Provide the (X, Y) coordinate of the cell's center where the given text is located.  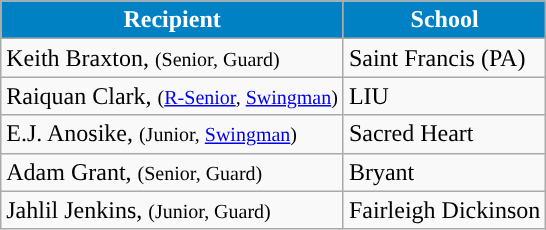
LIU (444, 96)
Sacred Heart (444, 134)
Fairleigh Dickinson (444, 210)
E.J. Anosike, (Junior, Swingman) (172, 134)
Keith Braxton, (Senior, Guard) (172, 58)
School (444, 20)
Jahlil Jenkins, (Junior, Guard) (172, 210)
Recipient (172, 20)
Adam Grant, (Senior, Guard) (172, 172)
Bryant (444, 172)
Saint Francis (PA) (444, 58)
Raiquan Clark, (R-Senior, Swingman) (172, 96)
